Locate the cell with the specified text and output its (x, y) center coordinate. 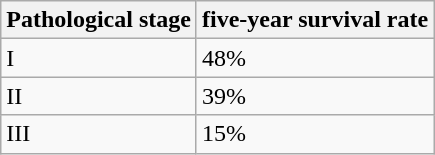
II (99, 96)
III (99, 134)
Pathological stage (99, 20)
39% (314, 96)
15% (314, 134)
I (99, 58)
48% (314, 58)
five-year survival rate (314, 20)
